Locate the cell with the specified text and output its [x, y] center coordinate. 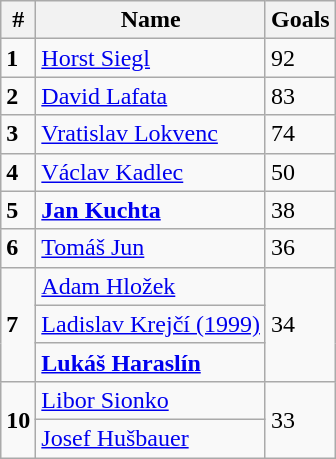
50 [300, 172]
Adam Hložek [151, 286]
92 [300, 58]
Libor Sionko [151, 400]
Horst Siegl [151, 58]
3 [18, 134]
Vratislav Lokvenc [151, 134]
Ladislav Krejčí (1999) [151, 324]
34 [300, 324]
10 [18, 419]
# [18, 20]
33 [300, 419]
2 [18, 96]
Tomáš Jun [151, 248]
Václav Kadlec [151, 172]
Name [151, 20]
5 [18, 210]
38 [300, 210]
36 [300, 248]
1 [18, 58]
4 [18, 172]
Jan Kuchta [151, 210]
83 [300, 96]
Goals [300, 20]
74 [300, 134]
David Lafata [151, 96]
6 [18, 248]
Lukáš Haraslín [151, 362]
7 [18, 324]
Josef Hušbauer [151, 438]
